For the text-containing cell, return its midpoint in (x, y) coordinate format. 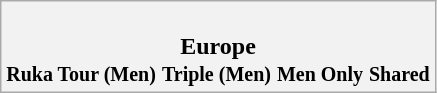
Europe Ruka Tour (Men) Triple (Men) Men Only Shared (218, 47)
